Pinpoint the cell where the given text exists, returning its (x, y) midpoint coordinate. 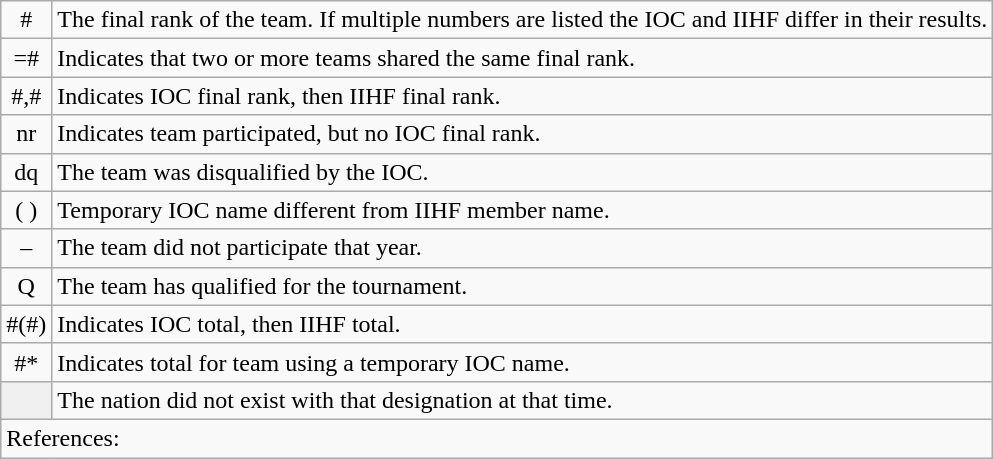
The team has qualified for the tournament. (522, 286)
#(#) (26, 324)
Temporary IOC name different from IIHF member name. (522, 210)
Indicates team participated, but no IOC final rank. (522, 134)
Q (26, 286)
#,# (26, 96)
#* (26, 362)
Indicates IOC final rank, then IIHF final rank. (522, 96)
( ) (26, 210)
=# (26, 58)
dq (26, 172)
nr (26, 134)
References: (497, 438)
The team was disqualified by the IOC. (522, 172)
Indicates that two or more teams shared the same final rank. (522, 58)
The final rank of the team. If multiple numbers are listed the IOC and IIHF differ in their results. (522, 20)
Indicates IOC total, then IIHF total. (522, 324)
– (26, 248)
The team did not participate that year. (522, 248)
The nation did not exist with that designation at that time. (522, 400)
# (26, 20)
Indicates total for team using a temporary IOC name. (522, 362)
